Detect which cell encompasses the target text, then output its [X, Y] center coordinate. 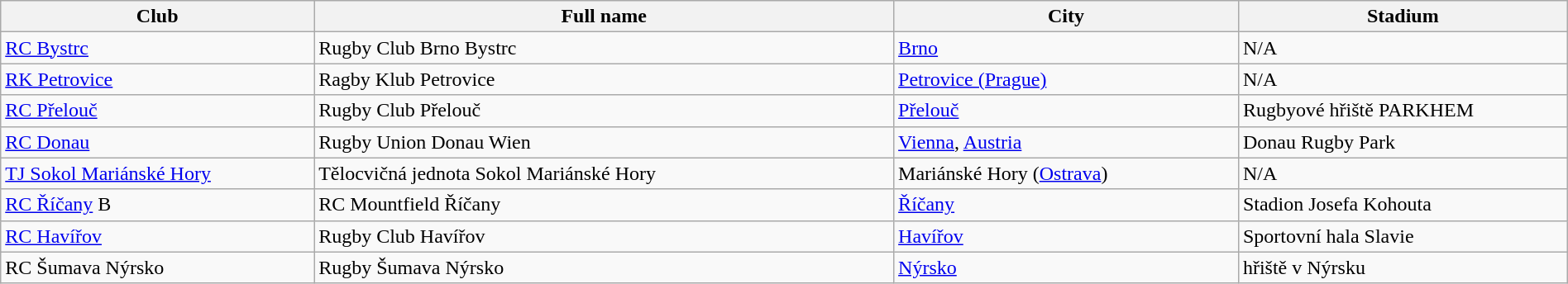
RC Přelouč [157, 111]
Přelouč [1067, 111]
Mariánské Hory (Ostrava) [1067, 173]
Sportovní hala Slavie [1403, 236]
Říčany [1067, 205]
City [1067, 17]
RC Šumava Nýrsko [157, 267]
Donau Rugby Park [1403, 142]
RC Mountfield Říčany [604, 205]
RC Havířov [157, 236]
RK Petrovice [157, 79]
Rugby Union Donau Wien [604, 142]
Tělocvičná jednota Sokol Mariánské Hory [604, 173]
Vienna, Austria [1067, 142]
Full name [604, 17]
RC Bystrc [157, 48]
TJ Sokol Mariánské Hory [157, 173]
hřiště v Nýrsku [1403, 267]
Rugby Šumava Nýrsko [604, 267]
Havířov [1067, 236]
Nýrsko [1067, 267]
RC Donau [157, 142]
Stadium [1403, 17]
Stadion Josefa Kohouta [1403, 205]
Petrovice (Prague) [1067, 79]
Rugbyové hřiště PARKHEM [1403, 111]
RC Říčany B [157, 205]
Rugby Club Havířov [604, 236]
Ragby Klub Petrovice [604, 79]
Rugby Club Brno Bystrc [604, 48]
Rugby Club Přelouč [604, 111]
Club [157, 17]
Brno [1067, 48]
